Search for the cell housing the specified text and yield its (X, Y) center coordinate. 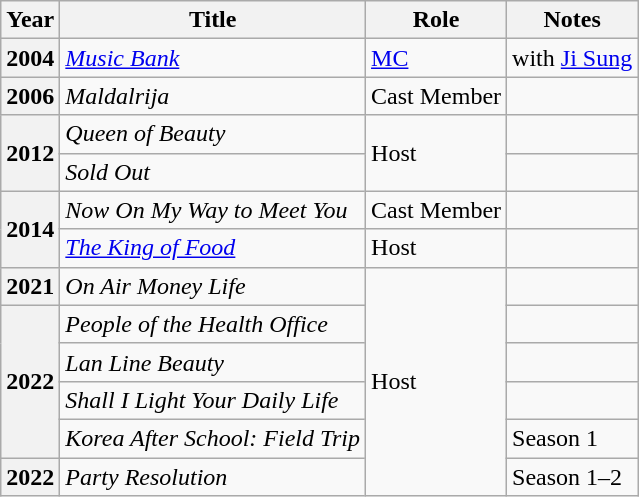
with Ji Sung (572, 58)
Party Resolution (213, 477)
Now On My Way to Meet You (213, 210)
Music Bank (213, 58)
2014 (30, 229)
Shall I Light Your Daily Life (213, 400)
Queen of Beauty (213, 134)
2021 (30, 286)
2012 (30, 153)
Season 1–2 (572, 477)
Title (213, 20)
People of the Health Office (213, 324)
2006 (30, 96)
Lan Line Beauty (213, 362)
MC (436, 58)
2004 (30, 58)
The King of Food (213, 248)
On Air Money Life (213, 286)
Year (30, 20)
Notes (572, 20)
Season 1 (572, 438)
Role (436, 20)
Maldalrija (213, 96)
Sold Out (213, 172)
Korea After School: Field Trip (213, 438)
